Scan for the cell matching the given text and deliver its (x, y) coordinate at center. 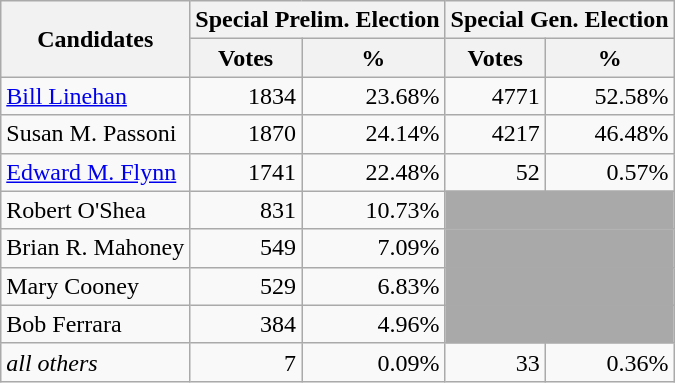
7 (246, 362)
Special Gen. Election (560, 20)
46.48% (610, 134)
Bill Linehan (96, 96)
4771 (495, 96)
1741 (246, 172)
0.57% (610, 172)
24.14% (374, 134)
Robert O'Shea (96, 210)
Mary Cooney (96, 286)
10.73% (374, 210)
549 (246, 248)
22.48% (374, 172)
52.58% (610, 96)
0.36% (610, 362)
33 (495, 362)
Candidates (96, 39)
831 (246, 210)
4.96% (374, 324)
384 (246, 324)
23.68% (374, 96)
1870 (246, 134)
529 (246, 286)
Susan M. Passoni (96, 134)
6.83% (374, 286)
1834 (246, 96)
all others (96, 362)
Edward M. Flynn (96, 172)
0.09% (374, 362)
Bob Ferrara (96, 324)
Brian R. Mahoney (96, 248)
4217 (495, 134)
52 (495, 172)
Special Prelim. Election (318, 20)
7.09% (374, 248)
